For the text-containing cell, return its midpoint in (X, Y) coordinate format. 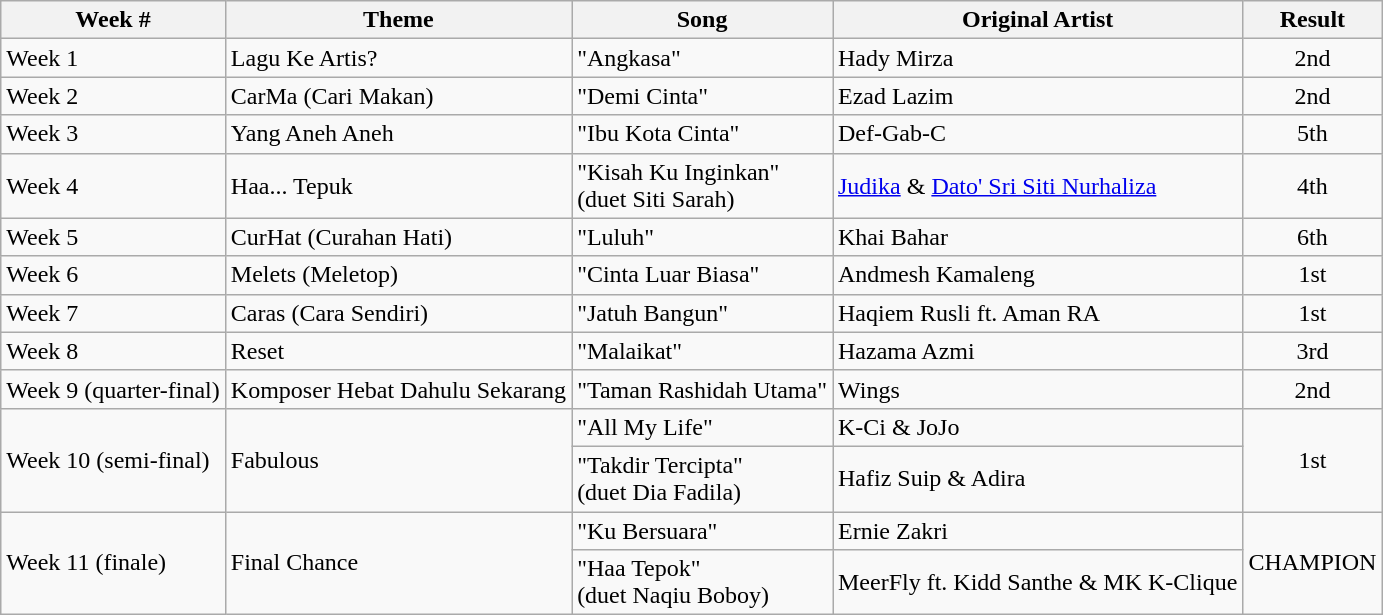
Week 6 (114, 275)
Song (702, 20)
MeerFly ft. Kidd Santhe & MK K-Clique (1037, 582)
Melets (Meletop) (398, 275)
Week 4 (114, 186)
Wings (1037, 389)
Hazama Azmi (1037, 351)
Judika & Dato' Sri Siti Nurhaliza (1037, 186)
Ezad Lazim (1037, 96)
Lagu Ke Artis? (398, 58)
4th (1312, 186)
CurHat (Curahan Hati) (398, 237)
"Kisah Ku Inginkan"(duet Siti Sarah) (702, 186)
3rd (1312, 351)
Hady Mirza (1037, 58)
Result (1312, 20)
"Haa Tepok"(duet Naqiu Boboy) (702, 582)
Ernie Zakri (1037, 531)
Week 8 (114, 351)
"Taman Rashidah Utama" (702, 389)
Theme (398, 20)
Komposer Hebat Dahulu Sekarang (398, 389)
"Cinta Luar Biasa" (702, 275)
"Malaikat" (702, 351)
Caras (Cara Sendiri) (398, 313)
Fabulous (398, 460)
Week 10 (semi-final) (114, 460)
Original Artist (1037, 20)
"Takdir Tercipta"(duet Dia Fadila) (702, 478)
Week # (114, 20)
Yang Aneh Aneh (398, 134)
"Luluh" (702, 237)
Week 5 (114, 237)
"Ku Bersuara" (702, 531)
"Jatuh Bangun" (702, 313)
"Demi Cinta" (702, 96)
Reset (398, 351)
Week 9 (quarter-final) (114, 389)
"Ibu Kota Cinta" (702, 134)
"All My Life" (702, 427)
CarMa (Cari Makan) (398, 96)
Week 11 (finale) (114, 564)
5th (1312, 134)
Week 2 (114, 96)
Haqiem Rusli ft. Aman RA (1037, 313)
Andmesh Kamaleng (1037, 275)
Week 3 (114, 134)
"Angkasa" (702, 58)
K-Ci & JoJo (1037, 427)
6th (1312, 237)
Haa... Tepuk (398, 186)
Week 1 (114, 58)
Hafiz Suip & Adira (1037, 478)
Def-Gab-C (1037, 134)
Final Chance (398, 564)
Week 7 (114, 313)
Khai Bahar (1037, 237)
CHAMPION (1312, 564)
